Determine the (X, Y) coordinate at the center of the cell enclosing the given text.  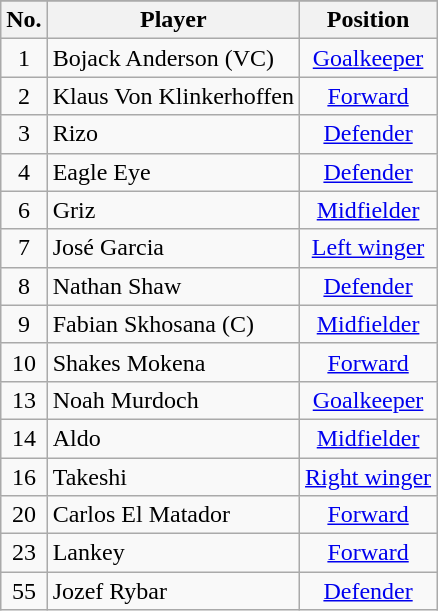
3 (24, 134)
Bojack Anderson (VC) (173, 58)
9 (24, 324)
Eagle Eye (173, 172)
No. (24, 20)
Lankey (173, 553)
Carlos El Matador (173, 515)
Fabian Skhosana (C) (173, 324)
Jozef Rybar (173, 591)
4 (24, 172)
14 (24, 438)
Klaus Von Klinkerhoffen (173, 96)
Rizo (173, 134)
José Garcia (173, 248)
Left winger (368, 248)
2 (24, 96)
8 (24, 286)
Aldo (173, 438)
23 (24, 553)
6 (24, 210)
16 (24, 477)
Shakes Mokena (173, 362)
13 (24, 400)
Player (173, 20)
Griz (173, 210)
20 (24, 515)
1 (24, 58)
55 (24, 591)
Takeshi (173, 477)
Noah Murdoch (173, 400)
7 (24, 248)
Position (368, 20)
Right winger (368, 477)
Nathan Shaw (173, 286)
10 (24, 362)
